Pinpoint the cell where the given text exists, returning its (x, y) midpoint coordinate. 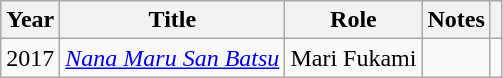
Nana Maru San Batsu (172, 58)
Title (172, 20)
Mari Fukami (354, 58)
Year (30, 20)
Notes (456, 20)
2017 (30, 58)
Role (354, 20)
